Detect which cell encompasses the target text, then output its (x, y) center coordinate. 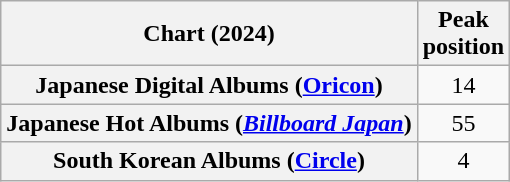
55 (463, 123)
14 (463, 85)
Japanese Digital Albums (Oricon) (209, 85)
South Korean Albums (Circle) (209, 161)
Japanese Hot Albums (Billboard Japan) (209, 123)
4 (463, 161)
Chart (2024) (209, 34)
Peakposition (463, 34)
